Locate the cell with the specified text and output its [x, y] center coordinate. 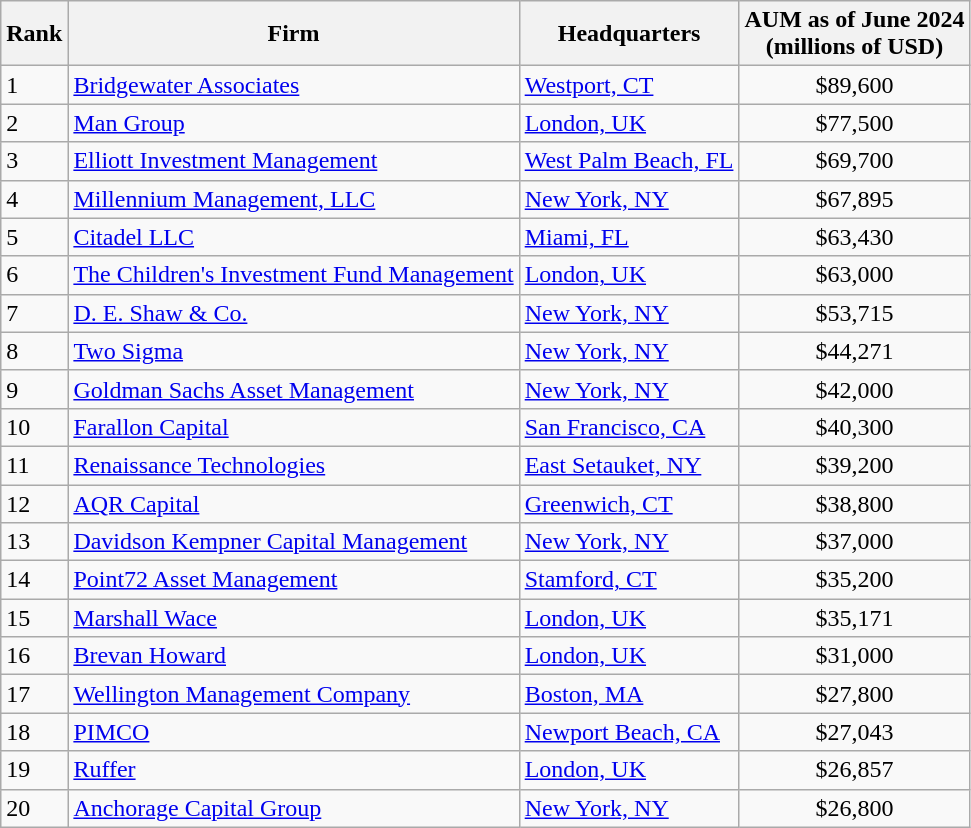
Wellington Management Company [294, 694]
19 [34, 770]
Renaissance Technologies [294, 465]
$37,000 [854, 542]
Newport Beach, CA [629, 732]
$69,700 [854, 161]
17 [34, 694]
$63,430 [854, 237]
10 [34, 427]
$67,895 [854, 199]
Stamford, CT [629, 580]
The Children's Investment Fund Management [294, 275]
3 [34, 161]
$35,171 [854, 618]
Two Sigma [294, 351]
18 [34, 732]
$77,500 [854, 123]
$63,000 [854, 275]
Brevan Howard [294, 656]
$31,000 [854, 656]
AQR Capital [294, 503]
1 [34, 85]
Rank [34, 34]
West Palm Beach, FL [629, 161]
D. E. Shaw & Co. [294, 313]
$53,715 [854, 313]
Elliott Investment Management [294, 161]
Bridgewater Associates [294, 85]
15 [34, 618]
$39,200 [854, 465]
PIMCO [294, 732]
Point72 Asset Management [294, 580]
Headquarters [629, 34]
East Setauket, NY [629, 465]
AUM as of June 2024(millions of USD) [854, 34]
Anchorage Capital Group [294, 808]
7 [34, 313]
Ruffer [294, 770]
11 [34, 465]
Boston, MA [629, 694]
$26,857 [854, 770]
Firm [294, 34]
$27,043 [854, 732]
$40,300 [854, 427]
4 [34, 199]
$44,271 [854, 351]
$38,800 [854, 503]
Westport, CT [629, 85]
2 [34, 123]
9 [34, 389]
Man Group [294, 123]
$26,800 [854, 808]
20 [34, 808]
Farallon Capital [294, 427]
San Francisco, CA [629, 427]
Davidson Kempner Capital Management [294, 542]
Citadel LLC [294, 237]
$35,200 [854, 580]
16 [34, 656]
$89,600 [854, 85]
$42,000 [854, 389]
8 [34, 351]
14 [34, 580]
Marshall Wace [294, 618]
12 [34, 503]
Greenwich, CT [629, 503]
5 [34, 237]
Miami, FL [629, 237]
Goldman Sachs Asset Management [294, 389]
13 [34, 542]
6 [34, 275]
Millennium Management, LLC [294, 199]
$27,800 [854, 694]
